Pinpoint the cell where the given text exists, returning its (X, Y) midpoint coordinate. 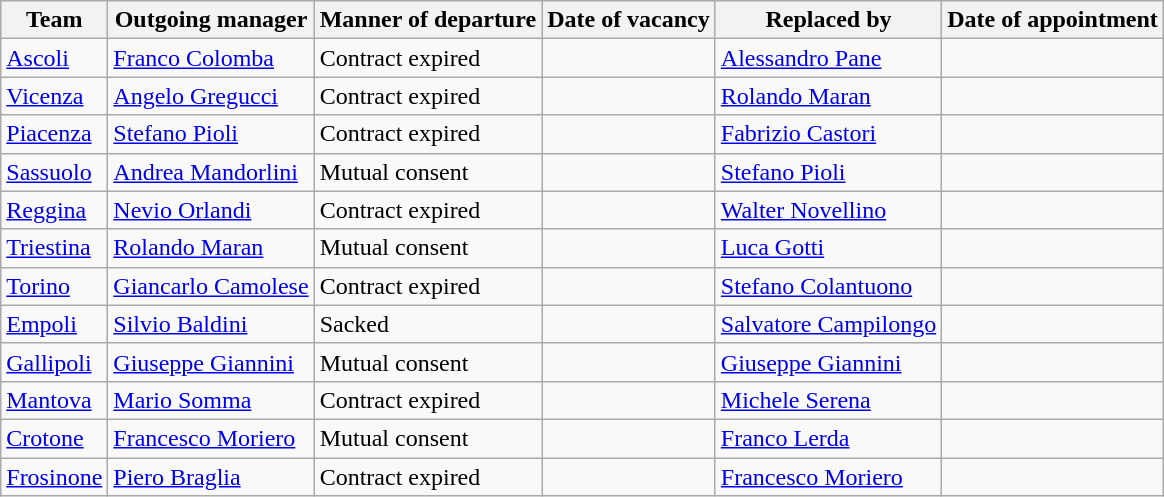
Nevio Orlandi (211, 210)
Alessandro Pane (828, 58)
Gallipoli (54, 362)
Date of vacancy (629, 20)
Mantova (54, 400)
Vicenza (54, 96)
Empoli (54, 324)
Piero Braglia (211, 477)
Walter Novellino (828, 210)
Date of appointment (1053, 20)
Michele Serena (828, 400)
Reggina (54, 210)
Angelo Gregucci (211, 96)
Fabrizio Castori (828, 134)
Giancarlo Camolese (211, 286)
Sassuolo (54, 172)
Salvatore Campilongo (828, 324)
Team (54, 20)
Triestina (54, 248)
Piacenza (54, 134)
Stefano Colantuono (828, 286)
Manner of departure (428, 20)
Replaced by (828, 20)
Ascoli (54, 58)
Sacked (428, 324)
Andrea Mandorlini (211, 172)
Franco Colomba (211, 58)
Franco Lerda (828, 438)
Crotone (54, 438)
Frosinone (54, 477)
Silvio Baldini (211, 324)
Mario Somma (211, 400)
Luca Gotti (828, 248)
Outgoing manager (211, 20)
Torino (54, 286)
